Return (x, y) of the center of cell containing provided text 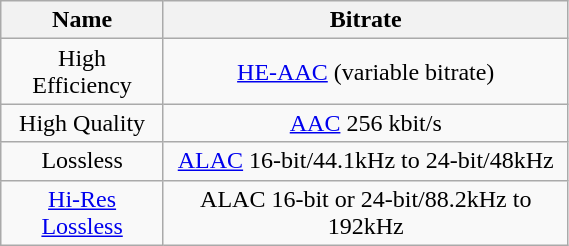
Bitrate (366, 20)
HE-AAC (variable bitrate) (366, 72)
Hi-Res Lossless (82, 212)
Name (82, 20)
High Quality (82, 123)
Lossless (82, 161)
High Efficiency (82, 72)
ALAC 16-bit/44.1kHz to 24-bit/48kHz (366, 161)
ALAC 16-bit or 24-bit/88.2kHz to 192kHz (366, 212)
AAC 256 kbit/s (366, 123)
